Detect which cell encompasses the target text, then output its [x, y] center coordinate. 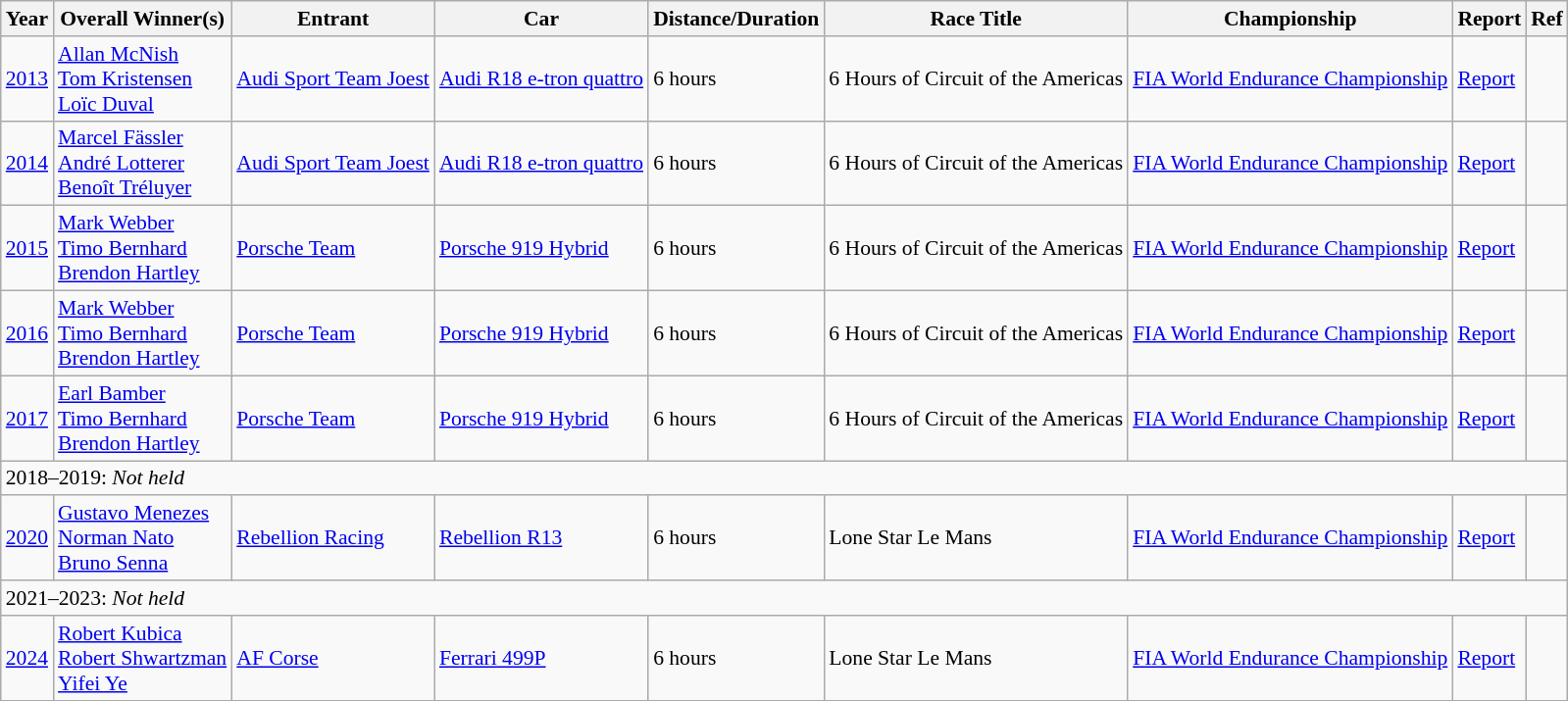
Gustavo Menezes Norman Nato Bruno Senna [142, 539]
Overall Winner(s) [142, 19]
Rebellion R13 [541, 539]
AF Corse [333, 659]
Marcel Fässler André Lotterer Benoît Tréluyer [142, 163]
Race Title [976, 19]
2021–2023: Not held [784, 598]
Entrant [333, 19]
Allan McNish Tom Kristensen Loïc Duval [142, 78]
2024 [27, 659]
2018–2019: Not held [784, 478]
Championship [1290, 19]
Ferrari 499P [541, 659]
2016 [27, 333]
Year [27, 19]
2020 [27, 539]
2017 [27, 418]
Distance/Duration [735, 19]
2014 [27, 163]
Car [541, 19]
2013 [27, 78]
Robert Kubica Robert Shwartzman Yifei Ye [142, 659]
Earl Bamber Timo Bernhard Brendon Hartley [142, 418]
2015 [27, 249]
Ref [1546, 19]
Rebellion Racing [333, 539]
